Scan for the cell matching the given text and deliver its (X, Y) coordinate at center. 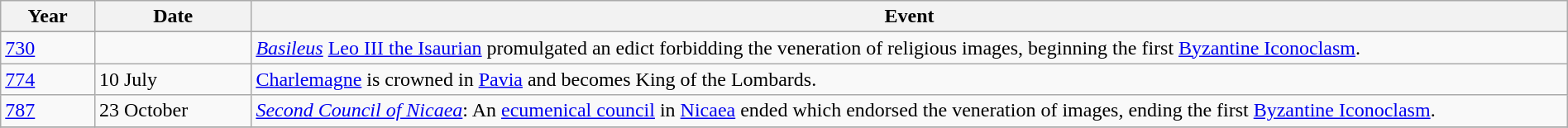
23 October (172, 111)
Year (48, 17)
Charlemagne is crowned in Pavia and becomes King of the Lombards. (910, 79)
730 (48, 48)
Second Council of Nicaea: An ecumenical council in Nicaea ended which endorsed the veneration of images, ending the first Byzantine Iconoclasm. (910, 111)
Basileus Leo III the Isaurian promulgated an edict forbidding the veneration of religious images, beginning the first Byzantine Iconoclasm. (910, 48)
774 (48, 79)
Event (910, 17)
10 July (172, 79)
787 (48, 111)
Date (172, 17)
